Identify which cell holds the provided text, then report its (X, Y) central coordinate. 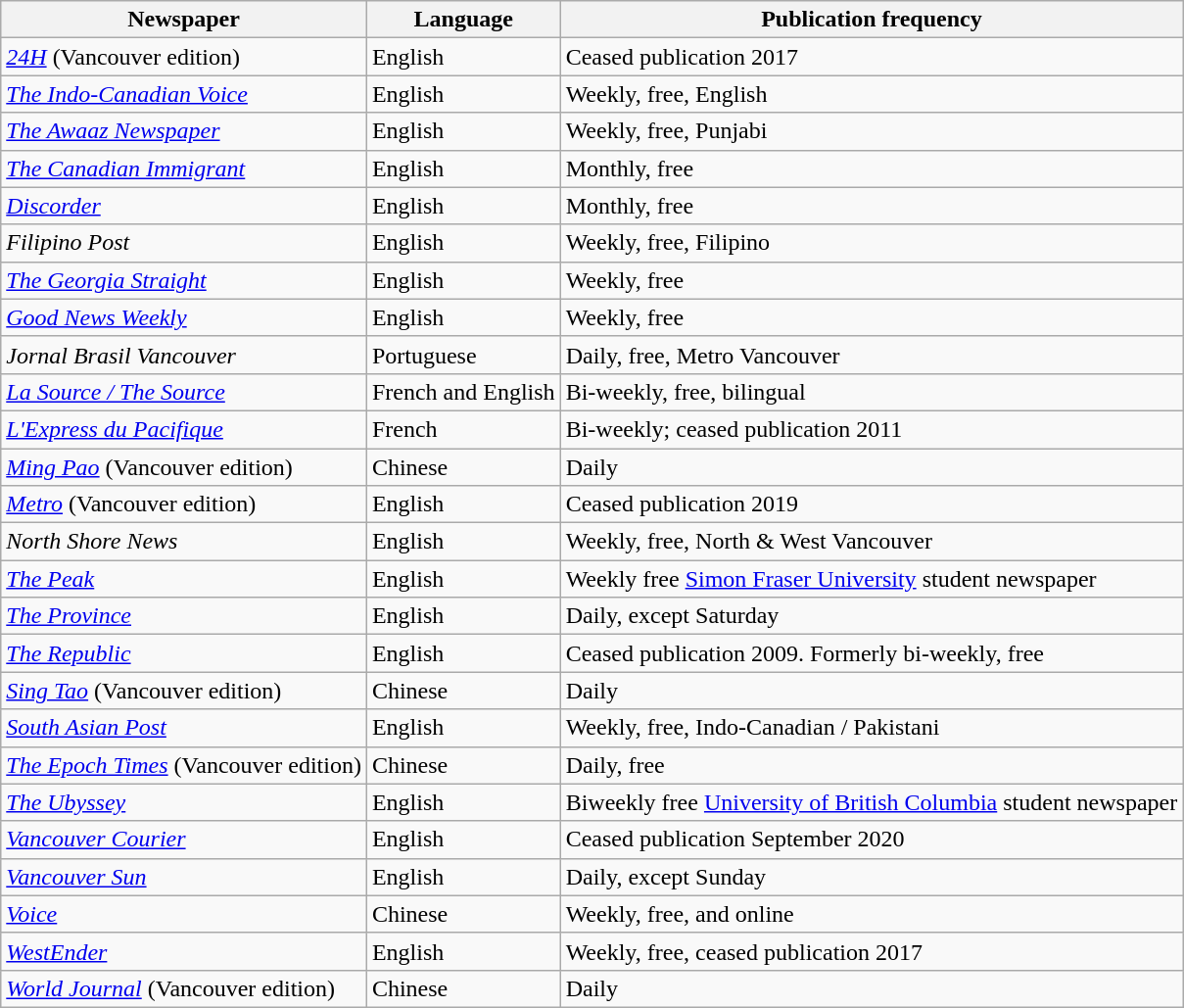
Ming Pao (Vancouver edition) (184, 467)
The Province (184, 616)
Good News Weekly (184, 317)
Jornal Brasil Vancouver (184, 355)
Ceased publication 2009. Formerly bi-weekly, free (872, 653)
Newspaper (184, 20)
French and English (463, 392)
Bi-weekly; ceased publication 2011 (872, 429)
Weekly, free, Indo-Canadian / Pakistani (872, 728)
Biweekly free University of British Columbia student newspaper (872, 802)
Weekly, free, ceased publication 2017 (872, 951)
Weekly, free, English (872, 94)
Language (463, 20)
The Ubyssey (184, 802)
French (463, 429)
WestEnder (184, 951)
The Canadian Immigrant (184, 168)
Vancouver Sun (184, 877)
The Epoch Times (Vancouver edition) (184, 765)
South Asian Post (184, 728)
Vancouver Courier (184, 840)
Weekly, free, Punjabi (872, 131)
Daily, except Saturday (872, 616)
The Awaaz Newspaper (184, 131)
Weekly free Simon Fraser University student newspaper (872, 579)
Ceased publication 2019 (872, 504)
Daily, free (872, 765)
Bi-weekly, free, bilingual (872, 392)
Ceased publication September 2020 (872, 840)
Portuguese (463, 355)
Weekly, free, Filipino (872, 243)
Ceased publication 2017 (872, 57)
Discorder (184, 206)
Daily, free, Metro Vancouver (872, 355)
World Journal (Vancouver edition) (184, 988)
Voice (184, 914)
L'Express du Pacifique (184, 429)
The Peak (184, 579)
Metro (Vancouver edition) (184, 504)
The Republic (184, 653)
Filipino Post (184, 243)
Sing Tao (Vancouver edition) (184, 691)
The Indo-Canadian Voice (184, 94)
24H (Vancouver edition) (184, 57)
North Shore News (184, 542)
The Georgia Straight (184, 280)
La Source / The Source (184, 392)
Weekly, free, North & West Vancouver (872, 542)
Publication frequency (872, 20)
Weekly, free, and online (872, 914)
Daily, except Sunday (872, 877)
